Identify which cell holds the provided text, then report its (x, y) central coordinate. 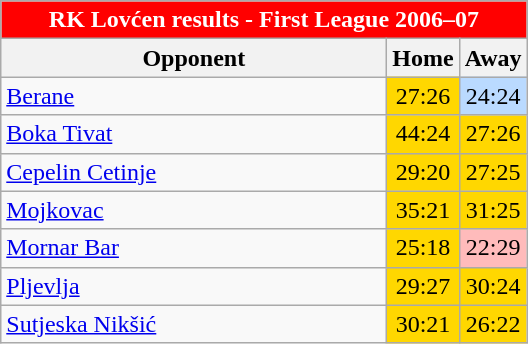
24:24 (493, 96)
44:24 (423, 134)
Berane (194, 96)
35:21 (423, 210)
29:27 (423, 286)
Away (493, 58)
Mornar Bar (194, 248)
Cepelin Cetinje (194, 172)
Pljevlja (194, 286)
Home (423, 58)
22:29 (493, 248)
25:18 (423, 248)
27:25 (493, 172)
Sutjeska Nikšić (194, 324)
29:20 (423, 172)
26:22 (493, 324)
Boka Tivat (194, 134)
31:25 (493, 210)
30:24 (493, 286)
Mojkovac (194, 210)
Opponent (194, 58)
30:21 (423, 324)
RK Lovćen results - First League 2006–07 (264, 20)
